Output the (x, y) coordinate of the center of the cell containing the given text.  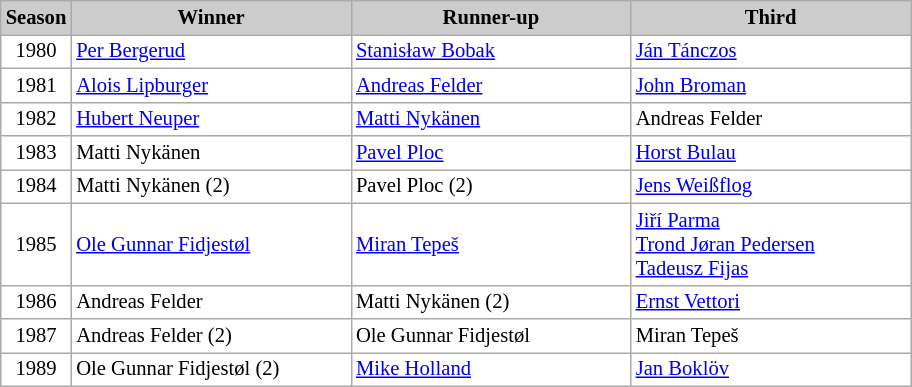
1980 (36, 51)
Winner (211, 17)
Per Bergerud (211, 51)
1985 (36, 244)
1984 (36, 186)
Andreas Felder (2) (211, 335)
Season (36, 17)
1981 (36, 85)
Pavel Ploc (491, 153)
John Broman (771, 85)
Ján Tánczos (771, 51)
Alois Lipburger (211, 85)
Hubert Neuper (211, 119)
Horst Bulau (771, 153)
Stanisław Bobak (491, 51)
1983 (36, 153)
Ole Gunnar Fidjestøl (2) (211, 369)
Pavel Ploc (2) (491, 186)
Jan Boklöv (771, 369)
Third (771, 17)
1986 (36, 302)
Mike Holland (491, 369)
1982 (36, 119)
Runner-up (491, 17)
1989 (36, 369)
1987 (36, 335)
Jiří Parma Trond Jøran Pedersen Tadeusz Fijas (771, 244)
Ernst Vettori (771, 302)
Jens Weißflog (771, 186)
